Determine the (x, y) coordinate at the center of the cell enclosing the given text.  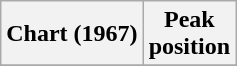
Peakposition (189, 34)
Chart (1967) (72, 34)
